From the cell containing the given text, extract its center point as (x, y) coordinate. 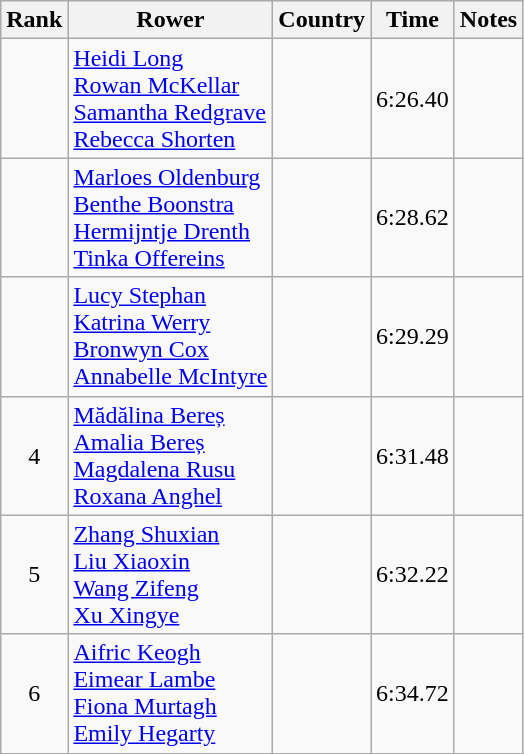
Aifric KeoghEimear LambeFiona MurtaghEmily Hegarty (170, 694)
6:28.62 (413, 218)
4 (34, 456)
Lucy StephanKatrina WerryBronwyn CoxAnnabelle McIntyre (170, 336)
6 (34, 694)
Mădălina BereșAmalia BereșMagdalena RusuRoxana Anghel (170, 456)
Country (322, 20)
6:31.48 (413, 456)
5 (34, 574)
6:34.72 (413, 694)
6:32.22 (413, 574)
6:26.40 (413, 98)
Marloes OldenburgBenthe BoonstraHermijntje DrenthTinka Offereins (170, 218)
Rank (34, 20)
Notes (488, 20)
6:29.29 (413, 336)
Rower (170, 20)
Zhang ShuxianLiu XiaoxinWang ZifengXu Xingye (170, 574)
Time (413, 20)
Heidi LongRowan McKellarSamantha RedgraveRebecca Shorten (170, 98)
